Pinpoint the cell where the given text exists, returning its [x, y] midpoint coordinate. 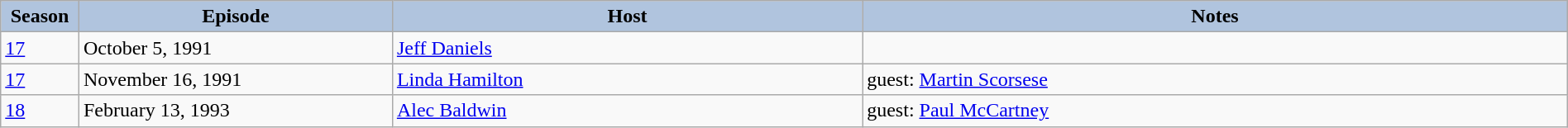
18 [40, 111]
Episode [235, 17]
Jeff Daniels [627, 48]
February 13, 1993 [235, 111]
October 5, 1991 [235, 48]
guest: Martin Scorsese [1216, 79]
Notes [1216, 17]
November 16, 1991 [235, 79]
Alec Baldwin [627, 111]
guest: Paul McCartney [1216, 111]
Host [627, 17]
Linda Hamilton [627, 79]
Season [40, 17]
